Return the [X, Y] coordinate for the center point of the cell that contains the specified text.  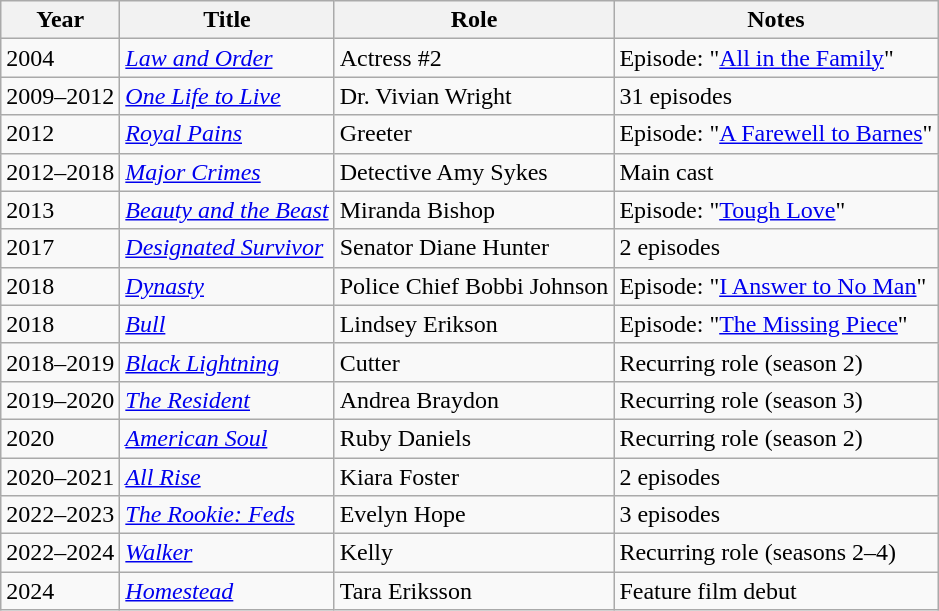
The Resident [227, 400]
Role [474, 20]
Episode: "A Farewell to Barnes" [776, 134]
Designated Survivor [227, 248]
Year [60, 20]
Law and Order [227, 58]
American Soul [227, 438]
Dr. Vivian Wright [474, 96]
Evelyn Hope [474, 515]
31 episodes [776, 96]
Walker [227, 553]
2019–2020 [60, 400]
2022–2024 [60, 553]
Feature film debut [776, 591]
Main cast [776, 172]
Homestead [227, 591]
Andrea Braydon [474, 400]
2013 [60, 210]
Bull [227, 324]
Kiara Foster [474, 477]
Ruby Daniels [474, 438]
Royal Pains [227, 134]
One Life to Live [227, 96]
Senator Diane Hunter [474, 248]
Black Lightning [227, 362]
2009–2012 [60, 96]
Tara Eriksson [474, 591]
Lindsey Erikson [474, 324]
2020 [60, 438]
Cutter [474, 362]
2020–2021 [60, 477]
2022–2023 [60, 515]
Major Crimes [227, 172]
Recurring role (season 3) [776, 400]
2018–2019 [60, 362]
Detective Amy Sykes [474, 172]
Miranda Bishop [474, 210]
Title [227, 20]
Episode: "Tough Love" [776, 210]
Police Chief Bobbi Johnson [474, 286]
All Rise [227, 477]
Actress #2 [474, 58]
2004 [60, 58]
Recurring role (seasons 2–4) [776, 553]
Dynasty [227, 286]
2012 [60, 134]
Episode: "All in the Family" [776, 58]
Episode: "I Answer to No Man" [776, 286]
2017 [60, 248]
Greeter [474, 134]
Episode: "The Missing Piece" [776, 324]
Notes [776, 20]
3 episodes [776, 515]
The Rookie: Feds [227, 515]
Beauty and the Beast [227, 210]
Kelly [474, 553]
2024 [60, 591]
2012–2018 [60, 172]
